Return [x, y] of the center of cell containing provided text 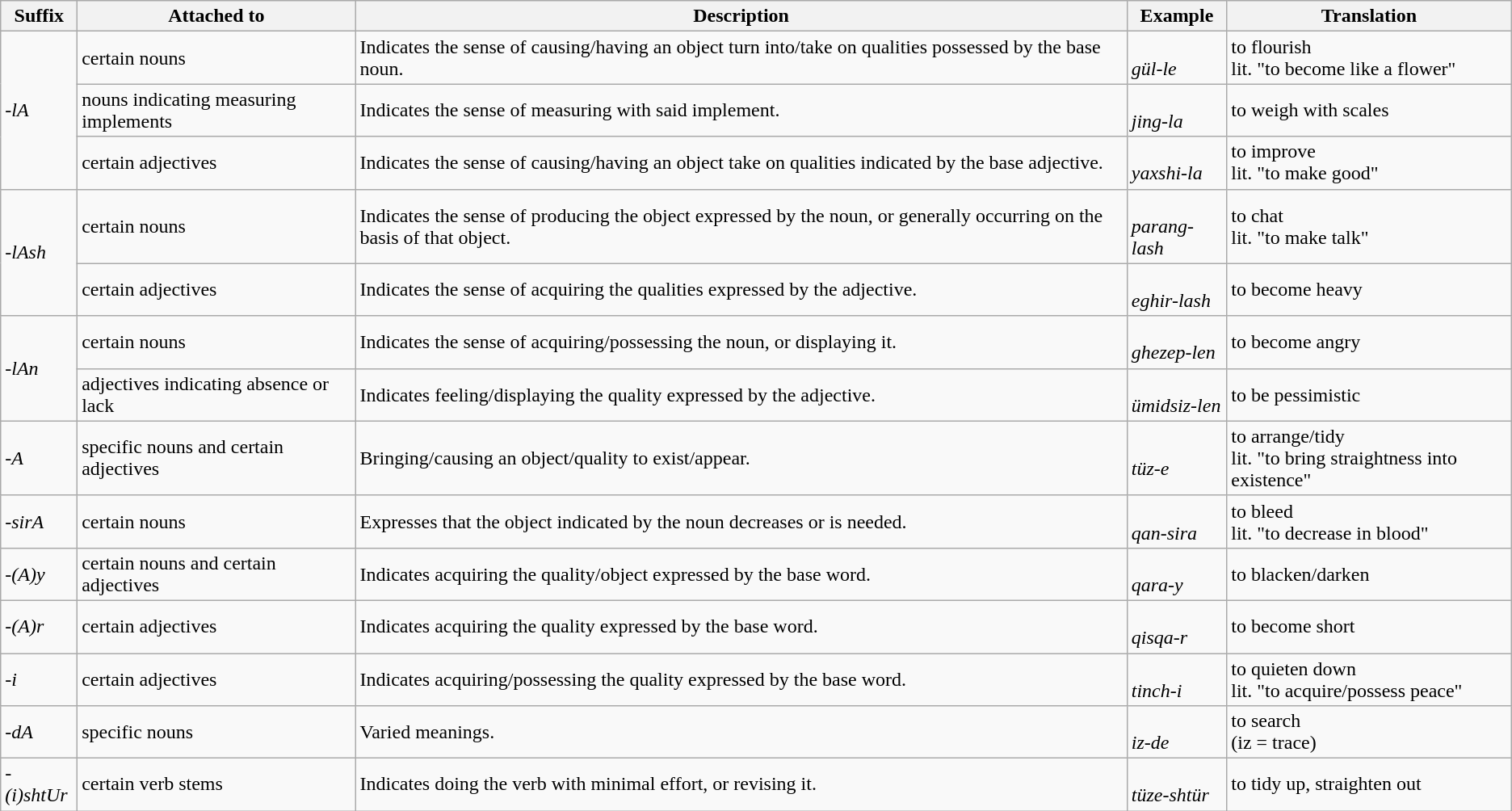
Indicates the sense of measuring with said implement. [741, 110]
to tidy up, straighten out [1370, 785]
specific nouns [216, 732]
Description [741, 16]
Indicates acquiring the quality expressed by the base word. [741, 627]
to search(iz = trace) [1370, 732]
iz-de [1176, 732]
Indicates the sense of acquiring the qualities expressed by the adjective. [741, 289]
specific nouns and certain adjectives [216, 458]
ghezep-len [1176, 342]
parang-lash [1176, 226]
-lA [39, 110]
to become angry [1370, 342]
to become heavy [1370, 289]
to bleedlit. "to decrease in blood" [1370, 522]
jing-la [1176, 110]
-(A)y [39, 574]
Indicates feeling/displaying the quality expressed by the adjective. [741, 394]
tüz-e [1176, 458]
to flourishlit. "to become like a flower" [1370, 58]
Expresses that the object indicated by the noun decreases or is needed. [741, 522]
nouns indicating measuring implements [216, 110]
Indicates the sense of acquiring/possessing the noun, or displaying it. [741, 342]
-lAn [39, 368]
qan-sira [1176, 522]
ümidsiz-len [1176, 394]
-A [39, 458]
-lAsh [39, 252]
to arrange/tidylit. "to bring straightness into existence" [1370, 458]
Indicates doing the verb with minimal effort, or revising it. [741, 785]
yaxshi-la [1176, 163]
Translation [1370, 16]
to quieten downlit. "to acquire/possess peace" [1370, 679]
to be pessimistic [1370, 394]
-(i)shtUr [39, 785]
Indicates the sense of causing/having an object take on qualities indicated by the base adjective. [741, 163]
Indicates acquiring the quality/object expressed by the base word. [741, 574]
tinch-i [1176, 679]
Attached to [216, 16]
Indicates the sense of producing the object expressed by the noun, or generally occurring on the basis of that object. [741, 226]
qisqa-r [1176, 627]
-i [39, 679]
Indicates acquiring/possessing the quality expressed by the base word. [741, 679]
-(A)r [39, 627]
-dA [39, 732]
to chatlit. "to make talk" [1370, 226]
adjectives indicating absence or lack [216, 394]
Example [1176, 16]
Bringing/causing an object/quality to exist/appear. [741, 458]
gül-le [1176, 58]
-sirA [39, 522]
eghir-lash [1176, 289]
to become short [1370, 627]
certain verb stems [216, 785]
certain nouns and certain adjectives [216, 574]
to improvelit. "to make good" [1370, 163]
to weigh with scales [1370, 110]
Indicates the sense of causing/having an object turn into/take on qualities possessed by the base noun. [741, 58]
qara-y [1176, 574]
Suffix [39, 16]
Varied meanings. [741, 732]
tüze-shtür [1176, 785]
to blacken/darken [1370, 574]
